Determine the (X, Y) coordinate at the center of the cell enclosing the given text.  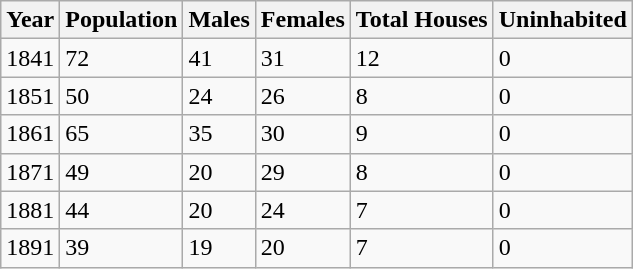
Year (30, 20)
39 (122, 248)
29 (302, 172)
49 (122, 172)
19 (219, 248)
1861 (30, 134)
12 (422, 58)
1841 (30, 58)
35 (219, 134)
1871 (30, 172)
1891 (30, 248)
Males (219, 20)
44 (122, 210)
26 (302, 96)
30 (302, 134)
1881 (30, 210)
65 (122, 134)
Uninhabited (562, 20)
41 (219, 58)
9 (422, 134)
Population (122, 20)
Females (302, 20)
Total Houses (422, 20)
72 (122, 58)
1851 (30, 96)
50 (122, 96)
31 (302, 58)
